Identify which cell holds the provided text, then report its (X, Y) central coordinate. 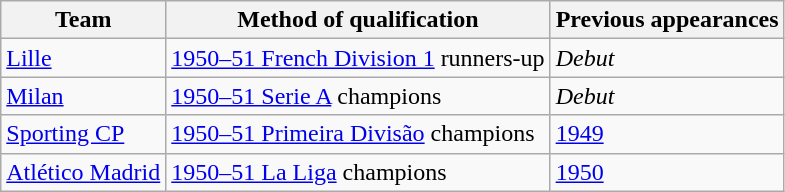
1950–51 La Liga champions (358, 172)
1950–51 Serie A champions (358, 96)
1949 (667, 134)
Previous appearances (667, 20)
1950–51 French Division 1 runners-up (358, 58)
Method of qualification (358, 20)
Milan (84, 96)
1950 (667, 172)
Sporting CP (84, 134)
Team (84, 20)
Atlético Madrid (84, 172)
Lille (84, 58)
1950–51 Primeira Divisão champions (358, 134)
